For the text-containing cell, return its midpoint in [x, y] coordinate format. 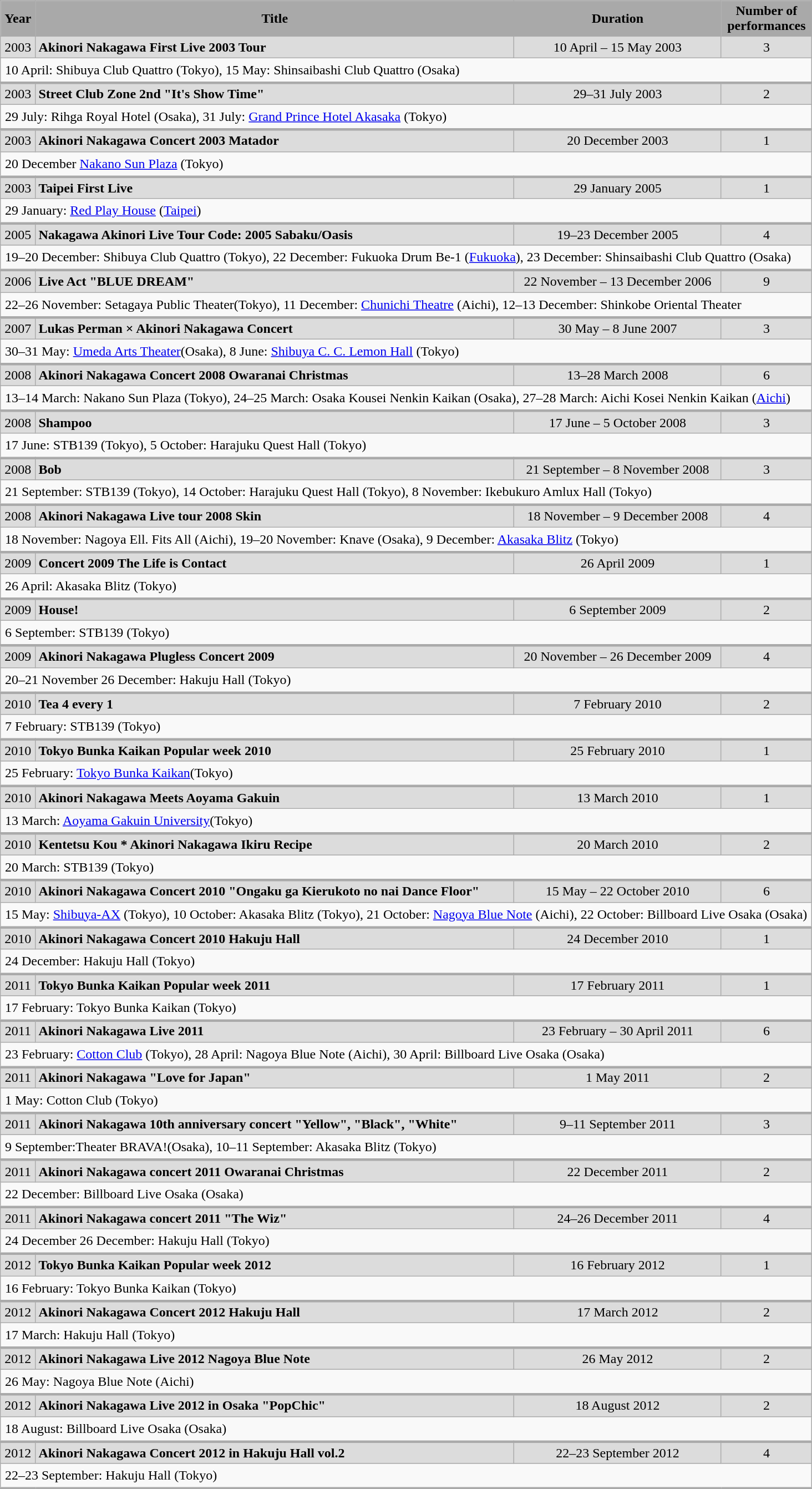
2007 [18, 328]
13–28 March 2008 [618, 375]
Live Act "BLUE DREAM" [275, 281]
19–23 December 2005 [618, 235]
15 May – 22 October 2010 [618, 891]
18 November – 9 December 2008 [618, 516]
2006 [18, 281]
18 August 2012 [618, 1406]
Akinori Nakagawa "Love for Japan" [275, 1077]
1 May: Cotton Club (Tokyo) [406, 1101]
17 June: STB139 (Tokyo), 5 October: Harajuku Quest Hall (Tokyo) [406, 445]
Number ofperformances [767, 19]
22 December 2011 [618, 1171]
20 November – 26 December 2009 [618, 657]
Akinori Nakagawa Concert 2008 Owaranai Christmas [275, 375]
29 January 2005 [618, 188]
Street Club Zone 2nd "It's Show Time" [275, 94]
29 July: Rihga Royal Hotel (Osaka), 31 July: Grand Prince Hotel Akasaka (Tokyo) [406, 117]
7 February 2010 [618, 703]
29–31 July 2003 [618, 94]
Akinori Nakagawa Concert 2012 in Hakuju Hall vol.2 [275, 1452]
29 January: Red Play House (Taipei) [406, 211]
30–31 May: Umeda Arts Theater(Osaka), 8 June: Shibuya C. C. Lemon Hall (Tokyo) [406, 352]
Akinori Nakagawa Concert 2003 Matador [275, 140]
Akinori Nakagawa 10th anniversary concert "Yellow", "Black", "White" [275, 1124]
9–11 September 2011 [618, 1124]
Tokyo Bunka Kaikan Popular week 2011 [275, 985]
Tokyo Bunka Kaikan Popular week 2012 [275, 1265]
Shampoo [275, 422]
10 April – 15 May 2003 [618, 47]
Title [275, 19]
Akinori Nakagawa First Live 2003 Tour [275, 47]
Akinori Nakagawa Plugless Concert 2009 [275, 657]
30 May – 8 June 2007 [618, 328]
16 February: Tokyo Bunka Kaikan (Tokyo) [406, 1288]
2005 [18, 235]
1 May 2011 [618, 1077]
26 May 2012 [618, 1359]
20 December 2003 [618, 140]
24 December 26 December: Hakuju Hall (Tokyo) [406, 1242]
24 December: Hakuju Hall (Tokyo) [406, 962]
20 December Nakano Sun Plaza (Tokyo) [406, 164]
22 December: Billboard Live Osaka (Osaka) [406, 1194]
Akinori Nakagawa Concert 2010 "Ongaku ga Kierukoto no nai Dance Floor" [275, 891]
Lukas Perman × Akinori Nakagawa Concert [275, 328]
20–21 November 26 December: Hakuju Hall (Tokyo) [406, 680]
13–14 March: Nakano Sun Plaza (Tokyo), 24–25 March: Osaka Kousei Nenkin Kaikan (Osaka), 27–28 March: Aichi Kosei Nenkin Kaikan (Aichi) [406, 398]
10 April: Shibuya Club Quattro (Tokyo), 15 May: Shinsaibashi Club Quattro (Osaka) [406, 70]
17 March 2012 [618, 1311]
24 December 2010 [618, 938]
17 February 2011 [618, 985]
Akinori Nakagawa Live 2011 [275, 1031]
Akinori Nakagawa concert 2011 "The Wiz" [275, 1218]
20 March: STB139 (Tokyo) [406, 868]
Kentetsu Kou * Akinori Nakagawa Ikiru Recipe [275, 844]
Taipei First Live [275, 188]
23 February – 30 April 2011 [618, 1031]
22–23 September: Hakuju Hall (Tokyo) [406, 1476]
18 August: Billboard Live Osaka (Osaka) [406, 1429]
25 February 2010 [618, 751]
9 September:Theater BRAVA!(Osaka), 10–11 September: Akasaka Blitz (Tokyo) [406, 1147]
26 April 2009 [618, 563]
18 November: Nagoya Ell. Fits All (Aichi), 19–20 November: Knave (Osaka), 9 December: Akasaka Blitz (Tokyo) [406, 539]
Nakagawa Akinori Live Tour Code: 2005 Sabaku/Oasis [275, 235]
19–20 December: Shibuya Club Quattro (Tokyo), 22 December: Fukuoka Drum Be-1 (Fukuoka), 23 December: Shinsaibashi Club Quattro (Osaka) [406, 257]
17 February: Tokyo Bunka Kaikan (Tokyo) [406, 1009]
Akinori Nakagawa concert 2011 Owaranai Christmas [275, 1171]
Tea 4 every 1 [275, 703]
Akinori Nakagawa Live tour 2008 Skin [275, 516]
Tokyo Bunka Kaikan Popular week 2010 [275, 751]
24–26 December 2011 [618, 1218]
Concert 2009 The Life is Contact [275, 563]
25 February: Tokyo Bunka Kaikan(Tokyo) [406, 773]
22 November – 13 December 2006 [618, 281]
22–23 September 2012 [618, 1452]
21 September – 8 November 2008 [618, 469]
26 May: Nagoya Blue Note (Aichi) [406, 1382]
17 March: Hakuju Hall (Tokyo) [406, 1335]
6 September 2009 [618, 610]
20 March 2010 [618, 844]
9 [767, 281]
Akinori Nakagawa Meets Aoyama Gakuin [275, 797]
23 February: Cotton Club (Tokyo), 28 April: Nagoya Blue Note (Aichi), 30 April: Billboard Live Osaka (Osaka) [406, 1054]
House! [275, 610]
7 February: STB139 (Tokyo) [406, 727]
Bob [275, 469]
21 September: STB139 (Tokyo), 14 October: Harajuku Quest Hall (Tokyo), 8 November: Ikebukuro Amlux Hall (Tokyo) [406, 493]
6 September: STB139 (Tokyo) [406, 634]
26 April: Akasaka Blitz (Tokyo) [406, 586]
15 May: Shibuya-AX (Tokyo), 10 October: Akasaka Blitz (Tokyo), 21 October: Nagoya Blue Note (Aichi), 22 October: Billboard Live Osaka (Osaka) [406, 914]
22–26 November: Setagaya Public Theater(Tokyo), 11 December: Chunichi Theatre (Aichi), 12–13 December: Shinkobe Oriental Theater [406, 305]
13 March 2010 [618, 797]
13 March: Aoyama Gakuin University(Tokyo) [406, 821]
Akinori Nakagawa Concert 2012 Hakuju Hall [275, 1311]
16 February 2012 [618, 1265]
Akinori Nakagawa Concert 2010 Hakuju Hall [275, 938]
Year [18, 19]
Duration [618, 19]
Akinori Nakagawa Live 2012 in Osaka "PopChic" [275, 1406]
17 June – 5 October 2008 [618, 422]
Akinori Nakagawa Live 2012 Nagoya Blue Note [275, 1359]
